Capture the cell that displays the provided text and extract its [x, y] central coordinate. 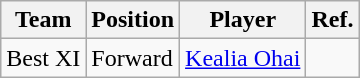
Kealia Ohai [243, 58]
Forward [133, 58]
Best XI [44, 58]
Position [133, 20]
Ref. [332, 20]
Player [243, 20]
Team [44, 20]
